Scan for the cell matching the given text and deliver its [x, y] coordinate at center. 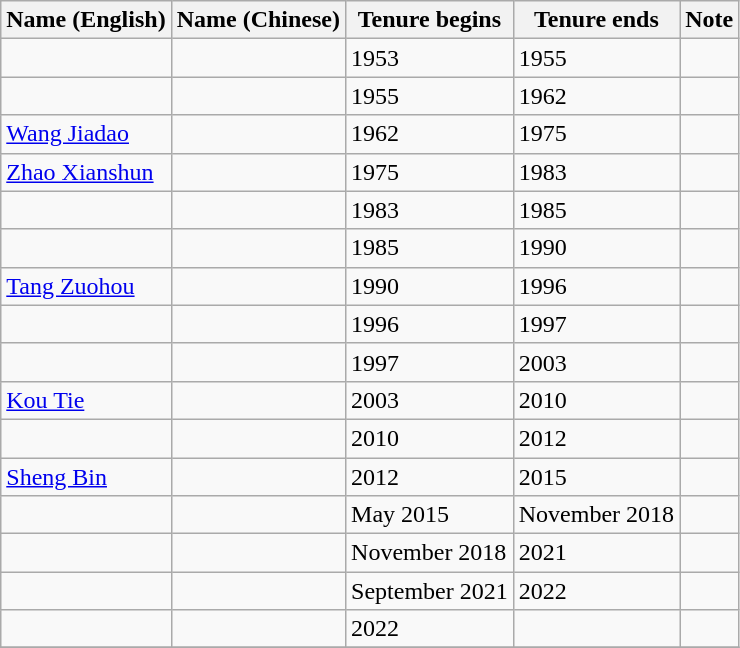
Tenure begins [430, 20]
1953 [430, 58]
2015 [596, 477]
Name (Chinese) [258, 20]
Note [710, 20]
Kou Tie [86, 400]
May 2015 [430, 515]
Name (English) [86, 20]
September 2021 [430, 591]
Wang Jiadao [86, 134]
Sheng Bin [86, 477]
Zhao Xianshun [86, 172]
Tang Zuohou [86, 286]
2021 [596, 553]
Tenure ends [596, 20]
